Provide the (x, y) coordinate of the cell's center where the given text is located.  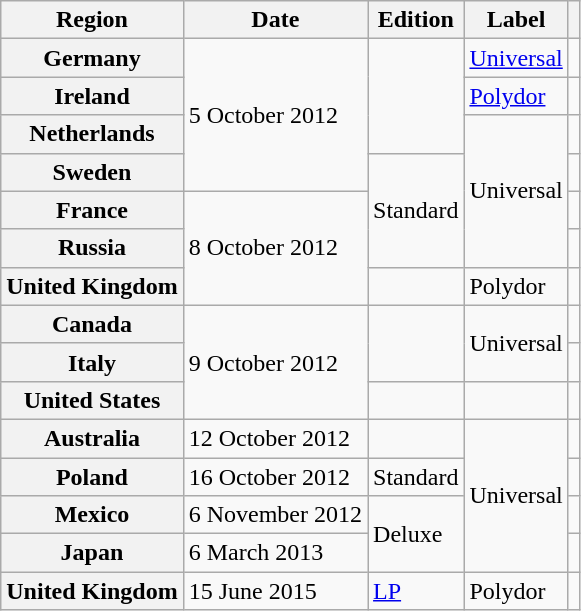
Edition (416, 20)
Australia (92, 438)
Date (275, 20)
8 October 2012 (275, 248)
5 October 2012 (275, 115)
Mexico (92, 515)
LP (416, 591)
Ireland (92, 96)
Sweden (92, 172)
Label (516, 20)
Germany (92, 58)
Canada (92, 324)
Deluxe (416, 534)
16 October 2012 (275, 477)
9 October 2012 (275, 362)
Poland (92, 477)
15 June 2015 (275, 591)
6 March 2013 (275, 553)
France (92, 210)
Region (92, 20)
Italy (92, 362)
Netherlands (92, 134)
Japan (92, 553)
United States (92, 400)
6 November 2012 (275, 515)
12 October 2012 (275, 438)
Russia (92, 248)
